Pinpoint the cell where the given text exists, returning its (X, Y) midpoint coordinate. 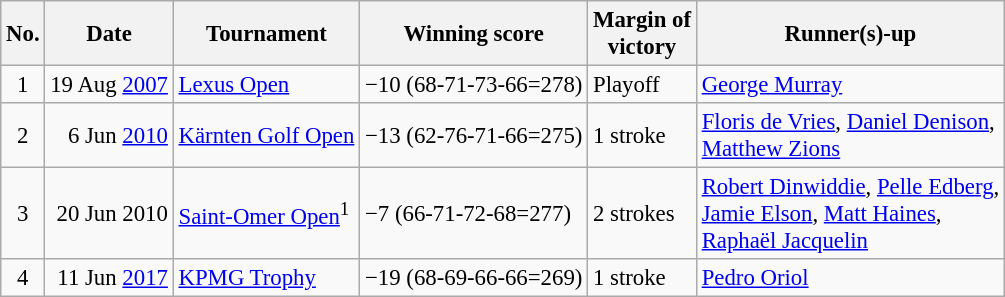
2 strokes (642, 214)
2 (23, 136)
No. (23, 34)
19 Aug 2007 (109, 85)
George Murray (850, 85)
11 Jun 2017 (109, 278)
4 (23, 278)
3 (23, 214)
Kärnten Golf Open (266, 136)
Playoff (642, 85)
Tournament (266, 34)
Pedro Oriol (850, 278)
Date (109, 34)
20 Jun 2010 (109, 214)
6 Jun 2010 (109, 136)
−19 (68-69-66-66=269) (474, 278)
Floris de Vries, Daniel Denison, Matthew Zions (850, 136)
Margin ofvictory (642, 34)
Saint-Omer Open1 (266, 214)
−10 (68-71-73-66=278) (474, 85)
KPMG Trophy (266, 278)
Lexus Open (266, 85)
−7 (66-71-72-68=277) (474, 214)
Winning score (474, 34)
Robert Dinwiddie, Pelle Edberg, Jamie Elson, Matt Haines, Raphaël Jacquelin (850, 214)
−13 (62-76-71-66=275) (474, 136)
Runner(s)-up (850, 34)
1 (23, 85)
